Return the [x, y] coordinate for the center point of the cell that contains the specified text.  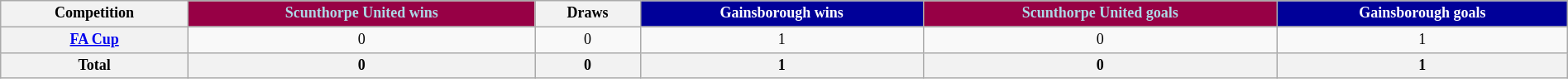
Scunthorpe United wins [361, 13]
FA Cup [94, 40]
Scunthorpe United goals [1100, 13]
Gainsborough wins [782, 13]
Draws [587, 13]
Competition [94, 13]
Total [94, 65]
Gainsborough goals [1422, 13]
